Output the [X, Y] coordinate of the center of the cell containing the given text.  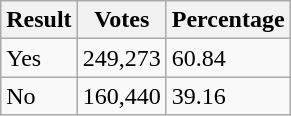
Result [39, 20]
249,273 [122, 58]
160,440 [122, 96]
Yes [39, 58]
Percentage [228, 20]
60.84 [228, 58]
No [39, 96]
Votes [122, 20]
39.16 [228, 96]
